Find where the given text appears and provide that cell's center as [X, Y] coordinate. 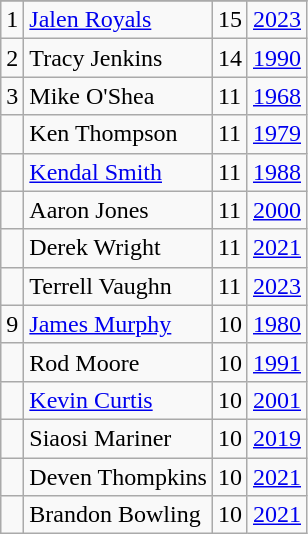
2001 [276, 400]
Siaosi Mariner [118, 438]
1979 [276, 134]
Kevin Curtis [118, 400]
15 [230, 20]
Jalen Royals [118, 20]
Derek Wright [118, 248]
Terrell Vaughn [118, 286]
3 [12, 96]
1991 [276, 362]
1988 [276, 172]
1 [12, 20]
Ken Thompson [118, 134]
2 [12, 58]
2000 [276, 210]
Deven Thompkins [118, 477]
2019 [276, 438]
9 [12, 324]
1968 [276, 96]
Tracy Jenkins [118, 58]
Rod Moore [118, 362]
14 [230, 58]
James Murphy [118, 324]
1980 [276, 324]
Brandon Bowling [118, 515]
Mike O'Shea [118, 96]
Kendal Smith [118, 172]
1990 [276, 58]
Aaron Jones [118, 210]
